Return (x, y) of the center of cell containing provided text 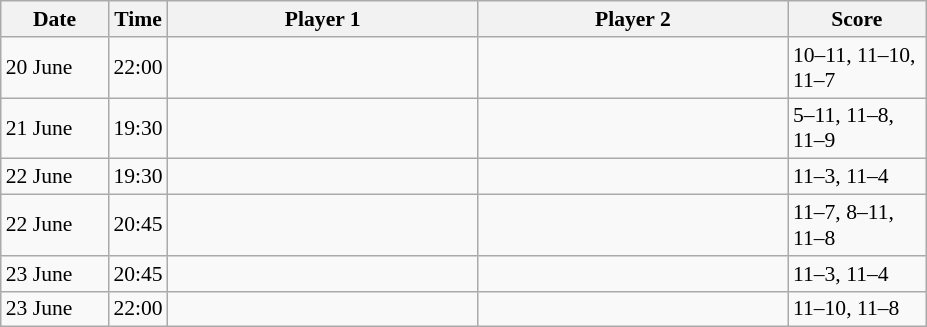
11–7, 8–11, 11–8 (857, 226)
Player 1 (323, 19)
20 June (55, 68)
5–11, 11–8, 11–9 (857, 128)
21 June (55, 128)
11–10, 11–8 (857, 309)
Time (138, 19)
Score (857, 19)
10–11, 11–10, 11–7 (857, 68)
Date (55, 19)
Player 2 (633, 19)
